Determine the [x, y] coordinate at the center of the cell enclosing the given text.  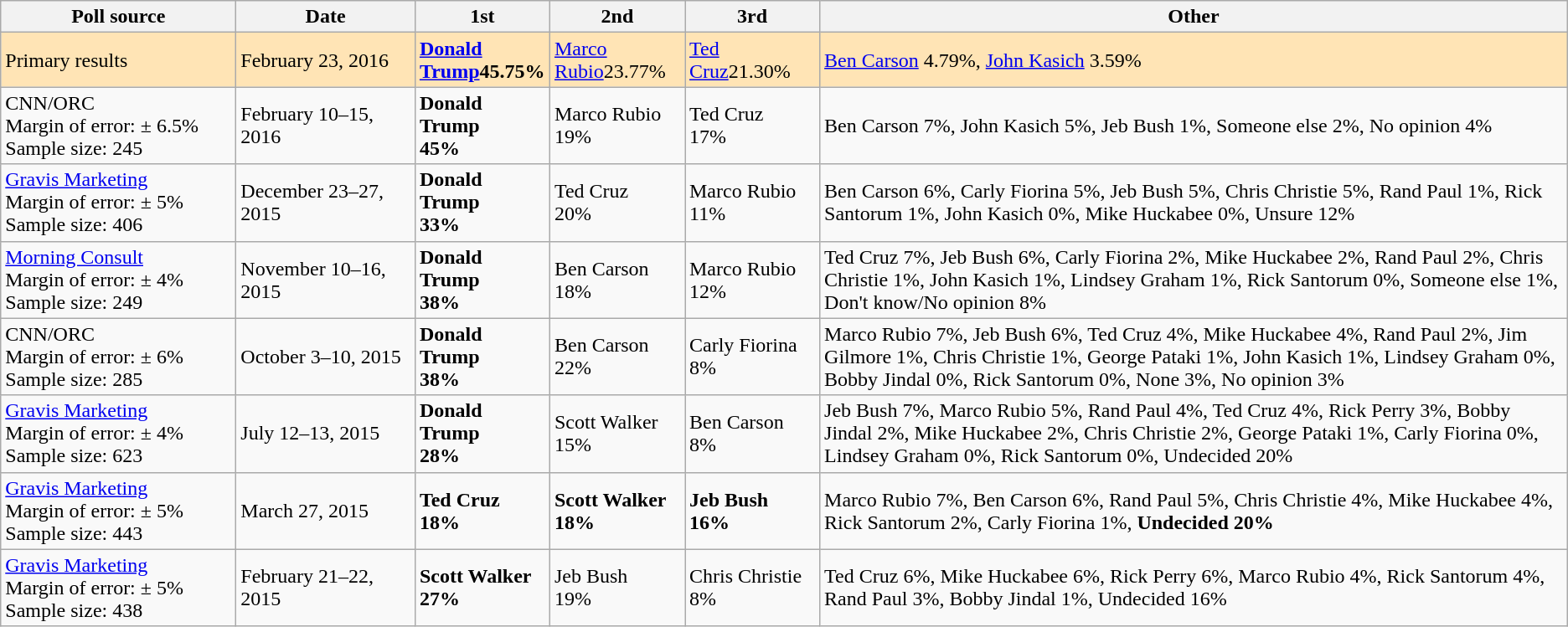
Gravis MarketingMargin of error: ± 5%Sample size: 438 [119, 588]
Ted Cruz 6%, Mike Huckabee 6%, Rick Perry 6%, Marco Rubio 4%, Rick Santorum 4%, Rand Paul 3%, Bobby Jindal 1%, Undecided 16% [1194, 588]
Marco Rubio12% [752, 280]
Gravis MarketingMargin of error: ± 5%Sample size: 443 [119, 511]
2nd [616, 17]
Ben Carson 4.79%, John Kasich 3.59% [1194, 60]
Ben Carson8% [752, 434]
1st [482, 17]
Date [326, 17]
Jeb Bush16% [752, 511]
Marco Rubio19% [616, 126]
February 23, 2016 [326, 60]
November 10–16, 2015 [326, 280]
Donald Trump28% [482, 434]
Donald Trump45.75% [482, 60]
Ben Carson18% [616, 280]
Marco Rubio 7%, Ben Carson 6%, Rand Paul 5%, Chris Christie 4%, Mike Huckabee 4%, Rick Santorum 2%, Carly Fiorina 1%, Undecided 20% [1194, 511]
Ted Cruz18% [482, 511]
Other [1194, 17]
Poll source [119, 17]
Scott Walker18% [616, 511]
February 21–22, 2015 [326, 588]
Primary results [119, 60]
July 12–13, 2015 [326, 434]
Ben Carson 7%, John Kasich 5%, Jeb Bush 1%, Someone else 2%, No opinion 4% [1194, 126]
CNN/ORCMargin of error: ± 6%Sample size: 285 [119, 357]
3rd [752, 17]
Ben Carson22% [616, 357]
Morning ConsultMargin of error: ± 4%Sample size: 249 [119, 280]
Chris Christie8% [752, 588]
February 10–15, 2016 [326, 126]
Ben Carson 6%, Carly Fiorina 5%, Jeb Bush 5%, Chris Christie 5%, Rand Paul 1%, Rick Santorum 1%, John Kasich 0%, Mike Huckabee 0%, Unsure 12% [1194, 203]
March 27, 2015 [326, 511]
Carly Fiorina8% [752, 357]
Gravis MarketingMargin of error: ± 5%Sample size: 406 [119, 203]
Marco Rubio11% [752, 203]
December 23–27, 2015 [326, 203]
October 3–10, 2015 [326, 357]
CNN/ORCMargin of error: ± 6.5%Sample size: 245 [119, 126]
Gravis MarketingMargin of error: ± 4%Sample size: 623 [119, 434]
Scott Walker15% [616, 434]
Marco Rubio23.77% [616, 60]
Ted Cruz21.30% [752, 60]
Donald Trump33% [482, 203]
Ted Cruz20% [616, 203]
Ted Cruz17% [752, 126]
Scott Walker27% [482, 588]
Donald Trump45% [482, 126]
Jeb Bush19% [616, 588]
